Pinpoint the cell where the given text exists, returning its [X, Y] midpoint coordinate. 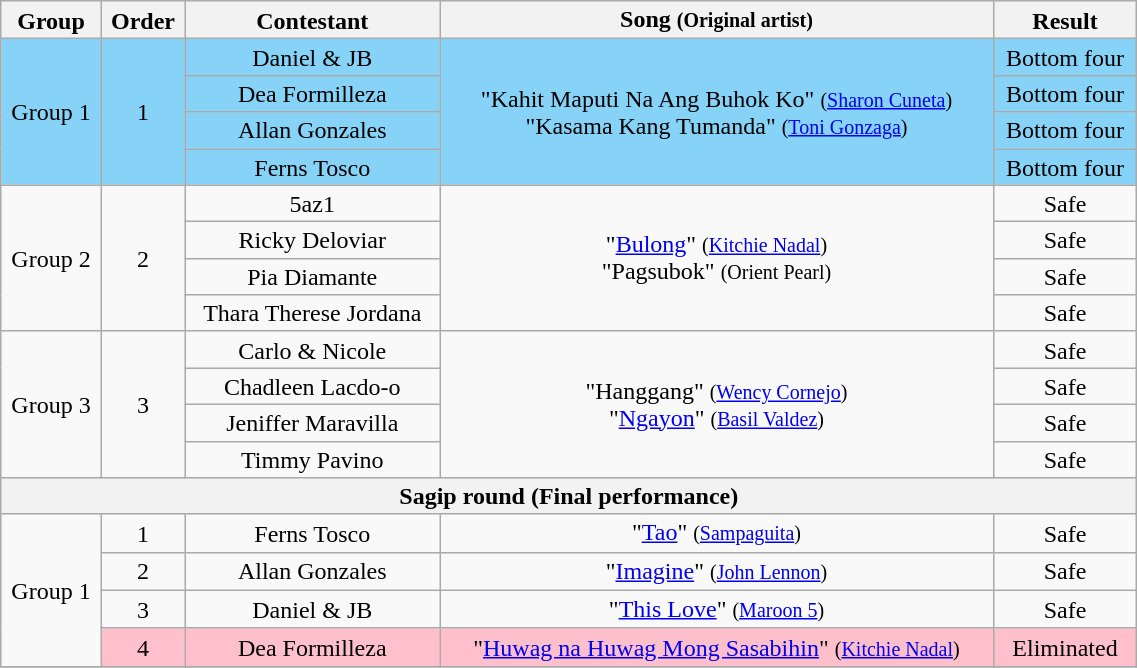
Pia Diamante [312, 276]
Sagip round (Final performance) [569, 496]
Carlo & Nicole [312, 350]
"Kahit Maputi Na Ang Buhok Ko" (Sharon Cuneta)"Kasama Kang Tumanda" (Toni Gonzaga) [717, 112]
Group 2 [52, 258]
"Tao" (Sampaguita) [717, 533]
4 [142, 647]
Order [142, 20]
Song (Original artist) [717, 20]
Timmy Pavino [312, 460]
5az1 [312, 204]
"Hanggang" (Wency Cornejo)"Ngayon" (Basil Valdez) [717, 404]
"Huwag na Huwag Mong Sasabihin" (Kitchie Nadal) [717, 647]
Group [52, 20]
"This Love" (Maroon 5) [717, 609]
Group 3 [52, 404]
Result [1065, 20]
"Bulong" (Kitchie Nadal)"Pagsubok" (Orient Pearl) [717, 258]
Contestant [312, 20]
"Imagine" (John Lennon) [717, 571]
Thara Therese Jordana [312, 314]
Chadleen Lacdo-o [312, 386]
Ricky Deloviar [312, 240]
Eliminated [1065, 647]
Jeniffer Maravilla [312, 422]
